Extract the [X, Y] coordinate from the center of the cell holding the provided text.  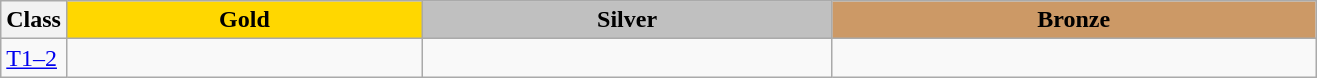
Gold [244, 20]
Bronze [1074, 20]
T1–2 [34, 58]
Silver [626, 20]
Class [34, 20]
